Extract the [X, Y] coordinate from the center of the cell holding the provided text.  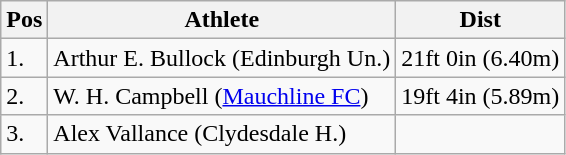
1. [24, 58]
2. [24, 96]
Alex Vallance (Clydesdale H.) [222, 134]
Pos [24, 20]
21ft 0in (6.40m) [480, 58]
Arthur E. Bullock (Edinburgh Un.) [222, 58]
19ft 4in (5.89m) [480, 96]
W. H. Campbell (Mauchline FC) [222, 96]
3. [24, 134]
Dist [480, 20]
Athlete [222, 20]
